Scan for the cell matching the given text and deliver its (X, Y) coordinate at center. 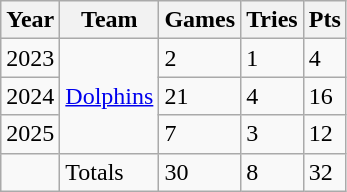
Games (200, 20)
8 (272, 172)
Year (30, 20)
Tries (272, 20)
2024 (30, 96)
32 (324, 172)
2025 (30, 134)
21 (200, 96)
12 (324, 134)
Pts (324, 20)
Dolphins (110, 96)
Team (110, 20)
2 (200, 58)
16 (324, 96)
7 (200, 134)
2023 (30, 58)
Totals (110, 172)
1 (272, 58)
3 (272, 134)
30 (200, 172)
